Pinpoint the cell where the given text exists, returning its [X, Y] midpoint coordinate. 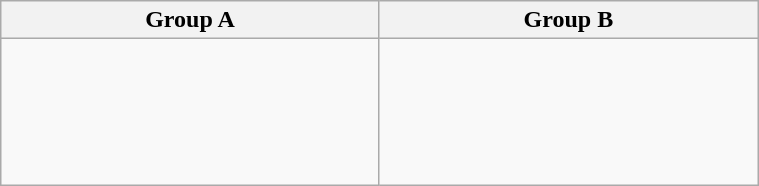
Group B [568, 20]
Group A [190, 20]
